Return [X, Y] of the center of cell containing provided text 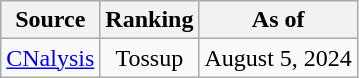
Ranking [150, 20]
CNalysis [50, 58]
As of [278, 20]
Tossup [150, 58]
Source [50, 20]
August 5, 2024 [278, 58]
